Extract the (x, y) coordinate from the center of the cell holding the provided text.  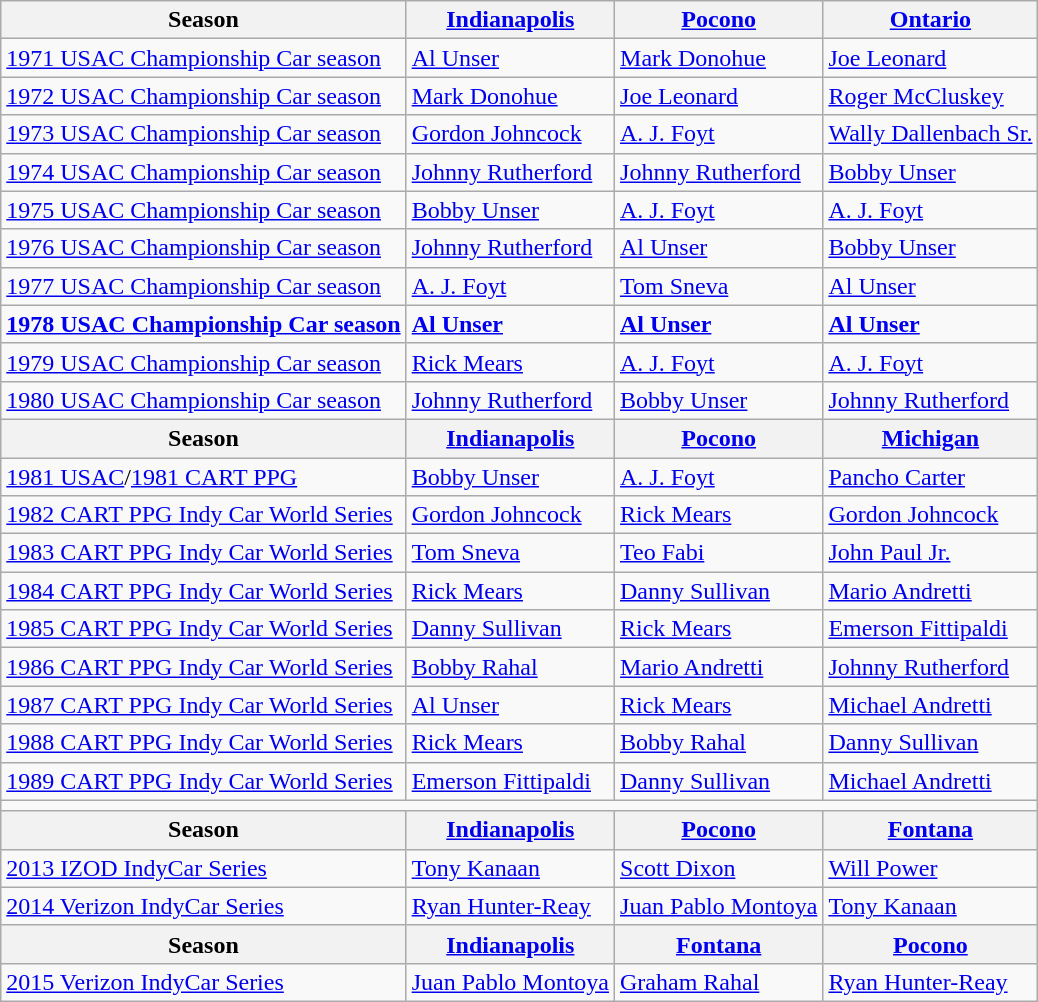
1981 USAC/1981 CART PPG (204, 477)
John Paul Jr. (930, 553)
Pancho Carter (930, 477)
Teo Fabi (719, 553)
1988 CART PPG Indy Car World Series (204, 743)
2015 Verizon IndyCar Series (204, 982)
1974 USAC Championship Car season (204, 172)
1987 CART PPG Indy Car World Series (204, 705)
1971 USAC Championship Car season (204, 58)
1973 USAC Championship Car season (204, 134)
1982 CART PPG Indy Car World Series (204, 515)
Michigan (930, 438)
2014 Verizon IndyCar Series (204, 906)
Scott Dixon (719, 868)
Ontario (930, 20)
1979 USAC Championship Car season (204, 362)
1989 CART PPG Indy Car World Series (204, 781)
Graham Rahal (719, 982)
Wally Dallenbach Sr. (930, 134)
1983 CART PPG Indy Car World Series (204, 553)
2013 IZOD IndyCar Series (204, 868)
1975 USAC Championship Car season (204, 210)
1977 USAC Championship Car season (204, 286)
1985 CART PPG Indy Car World Series (204, 629)
Will Power (930, 868)
1980 USAC Championship Car season (204, 400)
1976 USAC Championship Car season (204, 248)
1984 CART PPG Indy Car World Series (204, 591)
Roger McCluskey (930, 96)
1978 USAC Championship Car season (204, 324)
1986 CART PPG Indy Car World Series (204, 667)
1972 USAC Championship Car season (204, 96)
